For the text-containing cell, return its midpoint in [X, Y] coordinate format. 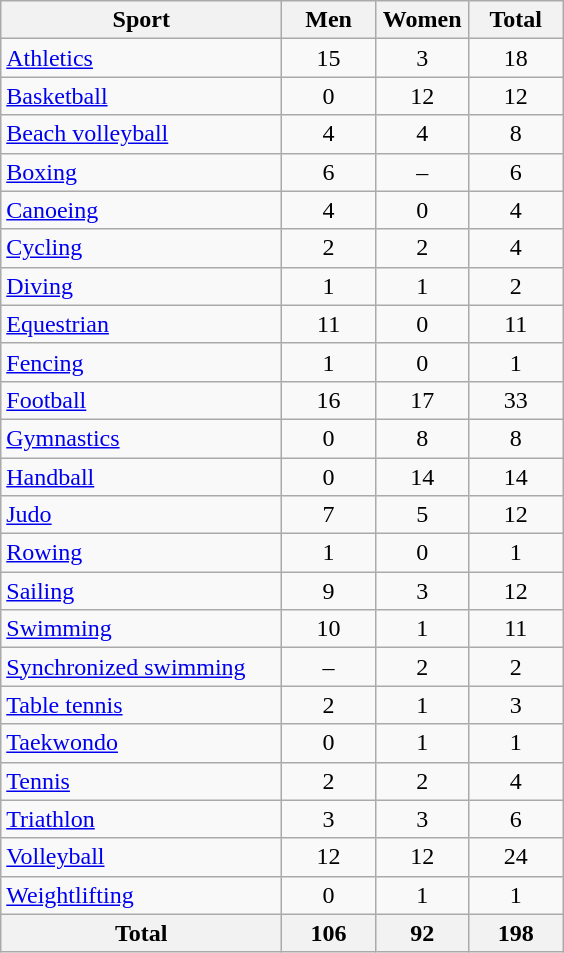
9 [329, 591]
198 [516, 933]
Athletics [142, 58]
Volleyball [142, 857]
Sailing [142, 591]
92 [422, 933]
Equestrian [142, 324]
17 [422, 400]
Fencing [142, 362]
18 [516, 58]
Handball [142, 477]
33 [516, 400]
Swimming [142, 629]
106 [329, 933]
Rowing [142, 553]
5 [422, 515]
Judo [142, 515]
24 [516, 857]
10 [329, 629]
Diving [142, 286]
15 [329, 58]
Table tennis [142, 705]
Basketball [142, 96]
Synchronized swimming [142, 667]
Triathlon [142, 819]
Taekwondo [142, 743]
Football [142, 400]
Men [329, 20]
Cycling [142, 248]
16 [329, 400]
Beach volleyball [142, 134]
Weightlifting [142, 895]
7 [329, 515]
Canoeing [142, 210]
Boxing [142, 172]
Tennis [142, 781]
Sport [142, 20]
Women [422, 20]
Gymnastics [142, 438]
